Output the (X, Y) coordinate of the center of the cell containing the given text.  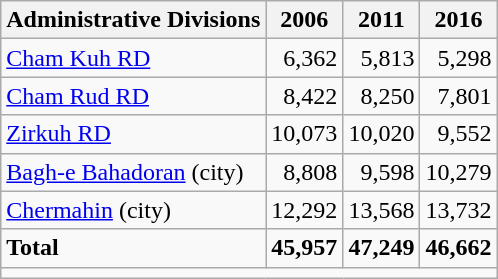
7,801 (458, 96)
Cham Rud RD (134, 96)
13,568 (382, 210)
10,279 (458, 172)
12,292 (304, 210)
Bagh-e Bahadoran (city) (134, 172)
2016 (458, 20)
45,957 (304, 248)
2011 (382, 20)
10,020 (382, 134)
47,249 (382, 248)
5,813 (382, 58)
46,662 (458, 248)
10,073 (304, 134)
2006 (304, 20)
5,298 (458, 58)
Total (134, 248)
Cham Kuh RD (134, 58)
13,732 (458, 210)
Chermahin (city) (134, 210)
8,422 (304, 96)
Zirkuh RD (134, 134)
8,808 (304, 172)
9,598 (382, 172)
Administrative Divisions (134, 20)
8,250 (382, 96)
6,362 (304, 58)
9,552 (458, 134)
